Identify which cell holds the provided text, then report its (X, Y) central coordinate. 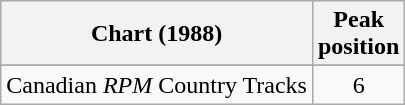
Canadian RPM Country Tracks (157, 85)
Chart (1988) (157, 34)
6 (358, 85)
Peakposition (358, 34)
